Extract the (X, Y) coordinate from the center of the cell holding the provided text.  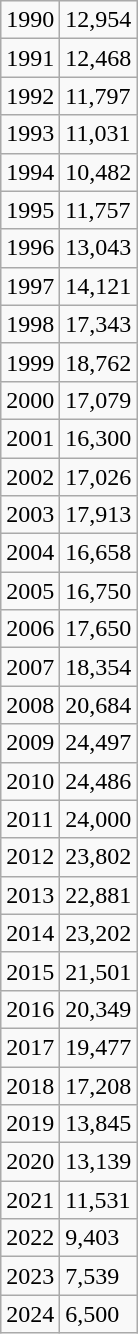
1996 (30, 248)
20,684 (98, 705)
2008 (30, 705)
16,658 (98, 553)
6,500 (98, 1314)
23,202 (98, 933)
12,954 (98, 20)
21,501 (98, 971)
11,757 (98, 210)
2018 (30, 1085)
2010 (30, 781)
9,403 (98, 1238)
17,026 (98, 477)
13,845 (98, 1124)
1994 (30, 172)
2012 (30, 857)
17,343 (98, 324)
10,482 (98, 172)
11,797 (98, 96)
2024 (30, 1314)
2023 (30, 1276)
2000 (30, 400)
2020 (30, 1162)
11,531 (98, 1200)
23,802 (98, 857)
17,208 (98, 1085)
2002 (30, 477)
24,000 (98, 819)
2017 (30, 1047)
2003 (30, 515)
13,043 (98, 248)
2009 (30, 743)
1990 (30, 20)
2001 (30, 438)
17,079 (98, 400)
2015 (30, 971)
2016 (30, 1009)
2007 (30, 667)
2005 (30, 591)
2022 (30, 1238)
16,300 (98, 438)
2014 (30, 933)
13,139 (98, 1162)
1997 (30, 286)
18,354 (98, 667)
17,913 (98, 515)
2006 (30, 629)
16,750 (98, 591)
1998 (30, 324)
1995 (30, 210)
2021 (30, 1200)
1999 (30, 362)
7,539 (98, 1276)
19,477 (98, 1047)
2011 (30, 819)
2019 (30, 1124)
1991 (30, 58)
24,486 (98, 781)
18,762 (98, 362)
22,881 (98, 895)
24,497 (98, 743)
11,031 (98, 134)
17,650 (98, 629)
2013 (30, 895)
2004 (30, 553)
1992 (30, 96)
20,349 (98, 1009)
12,468 (98, 58)
1993 (30, 134)
14,121 (98, 286)
